Pinpoint the cell where the given text exists, returning its [x, y] midpoint coordinate. 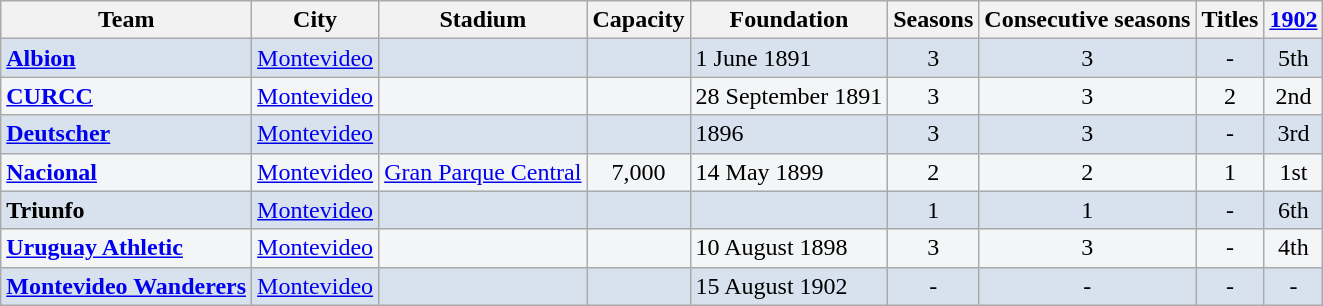
7,000 [638, 172]
1st [1294, 172]
Team [126, 20]
Capacity [638, 20]
6th [1294, 210]
Titles [1230, 20]
Uruguay Athletic [126, 248]
Deutscher [126, 134]
City [316, 20]
Seasons [934, 20]
Triunfo [126, 210]
14 May 1899 [789, 172]
15 August 1902 [789, 286]
4th [1294, 248]
28 September 1891 [789, 96]
Albion [126, 58]
Montevideo Wanderers [126, 286]
10 August 1898 [789, 248]
3rd [1294, 134]
Gran Parque Central [483, 172]
1902 [1294, 20]
1 June 1891 [789, 58]
5th [1294, 58]
Nacional [126, 172]
CURCC [126, 96]
2nd [1294, 96]
Consecutive seasons [1088, 20]
Foundation [789, 20]
Stadium [483, 20]
1896 [789, 134]
